Scan for the cell matching the given text and deliver its [X, Y] coordinate at center. 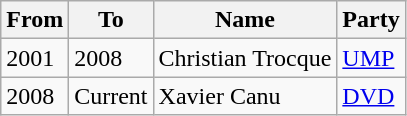
DVD [371, 96]
Current [111, 96]
2001 [35, 58]
Xavier Canu [245, 96]
Party [371, 20]
Christian Trocque [245, 58]
To [111, 20]
UMP [371, 58]
Name [245, 20]
From [35, 20]
